For the text-containing cell, return its midpoint in (x, y) coordinate format. 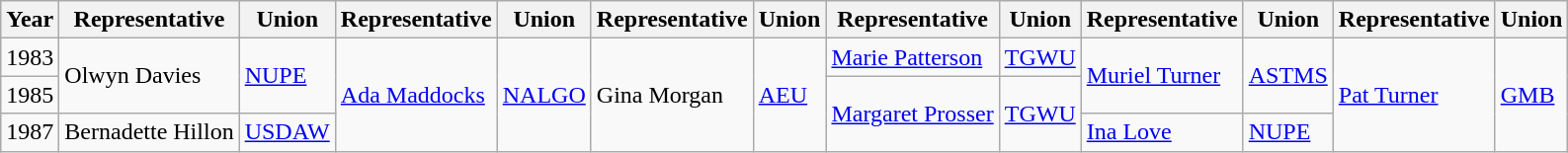
Olwyn Davies (149, 76)
Year (30, 20)
AEU (789, 95)
1987 (30, 132)
1985 (30, 95)
Margaret Prosser (913, 114)
GMB (1531, 95)
Ada Maddocks (416, 95)
Ina Love (1162, 132)
Bernadette Hillon (149, 132)
Muriel Turner (1162, 76)
Gina Morgan (672, 95)
USDAW (287, 132)
ASTMS (1288, 76)
Marie Patterson (913, 57)
NALGO (543, 95)
Pat Turner (1414, 95)
1983 (30, 57)
